Return the [x, y] coordinate for the center point of the cell that contains the specified text.  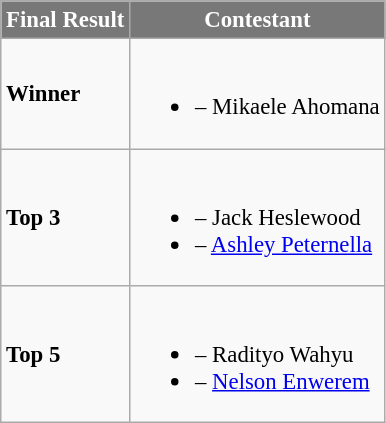
– Mikaele Ahomana [258, 94]
– Radityo Wahyu – Nelson Enwerem [258, 354]
Contestant [258, 20]
Winner [66, 94]
Final Result [66, 20]
Top 3 [66, 218]
Top 5 [66, 354]
– Jack Heslewood – Ashley Peternella [258, 218]
